Determine the [x, y] coordinate at the center of the cell enclosing the given text.  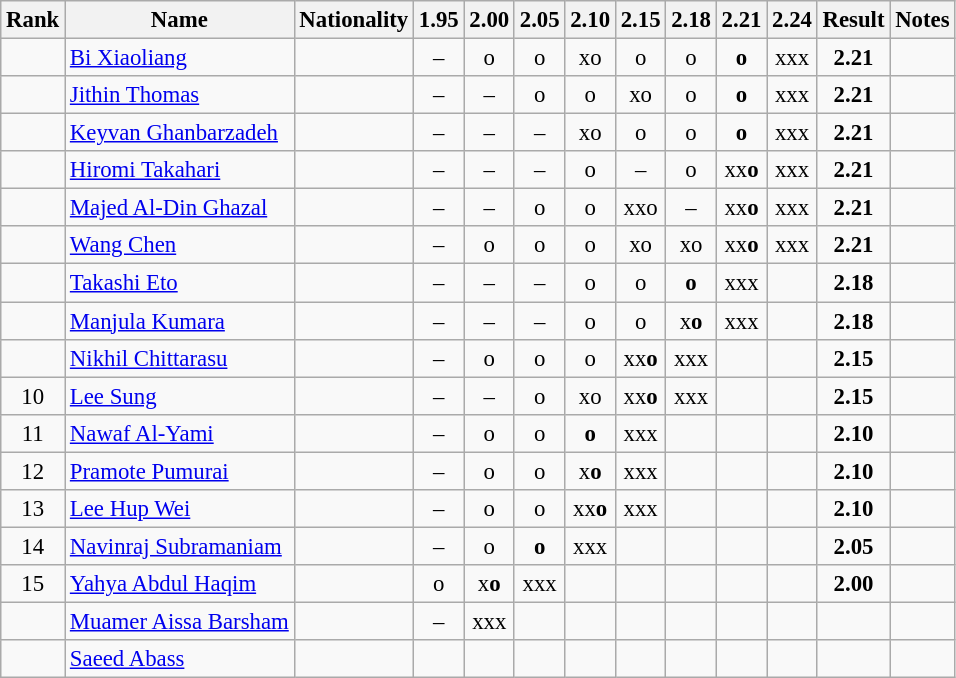
Nationality [354, 20]
15 [33, 584]
Rank [33, 20]
Manjula Kumara [180, 321]
2.24 [792, 20]
1.95 [439, 20]
Keyvan Ghanbarzadeh [180, 133]
13 [33, 509]
Yahya Abdul Haqim [180, 584]
Wang Chen [180, 245]
11 [33, 433]
Result [854, 20]
Nikhil Chittarasu [180, 358]
Saeed Abass [180, 659]
Majed Al-Din Ghazal [180, 208]
14 [33, 546]
Notes [922, 20]
Lee Hup Wei [180, 509]
12 [33, 471]
Navinraj Subramaniam [180, 546]
Jithin Thomas [180, 95]
Takashi Eto [180, 283]
Muamer Aissa Barsham [180, 621]
10 [33, 396]
Lee Sung [180, 396]
Nawaf Al-Yami [180, 433]
Hiromi Takahari [180, 170]
Name [180, 20]
Bi Xiaoliang [180, 58]
Pramote Pumurai [180, 471]
